Extract the [X, Y] coordinate from the center of the cell holding the provided text.  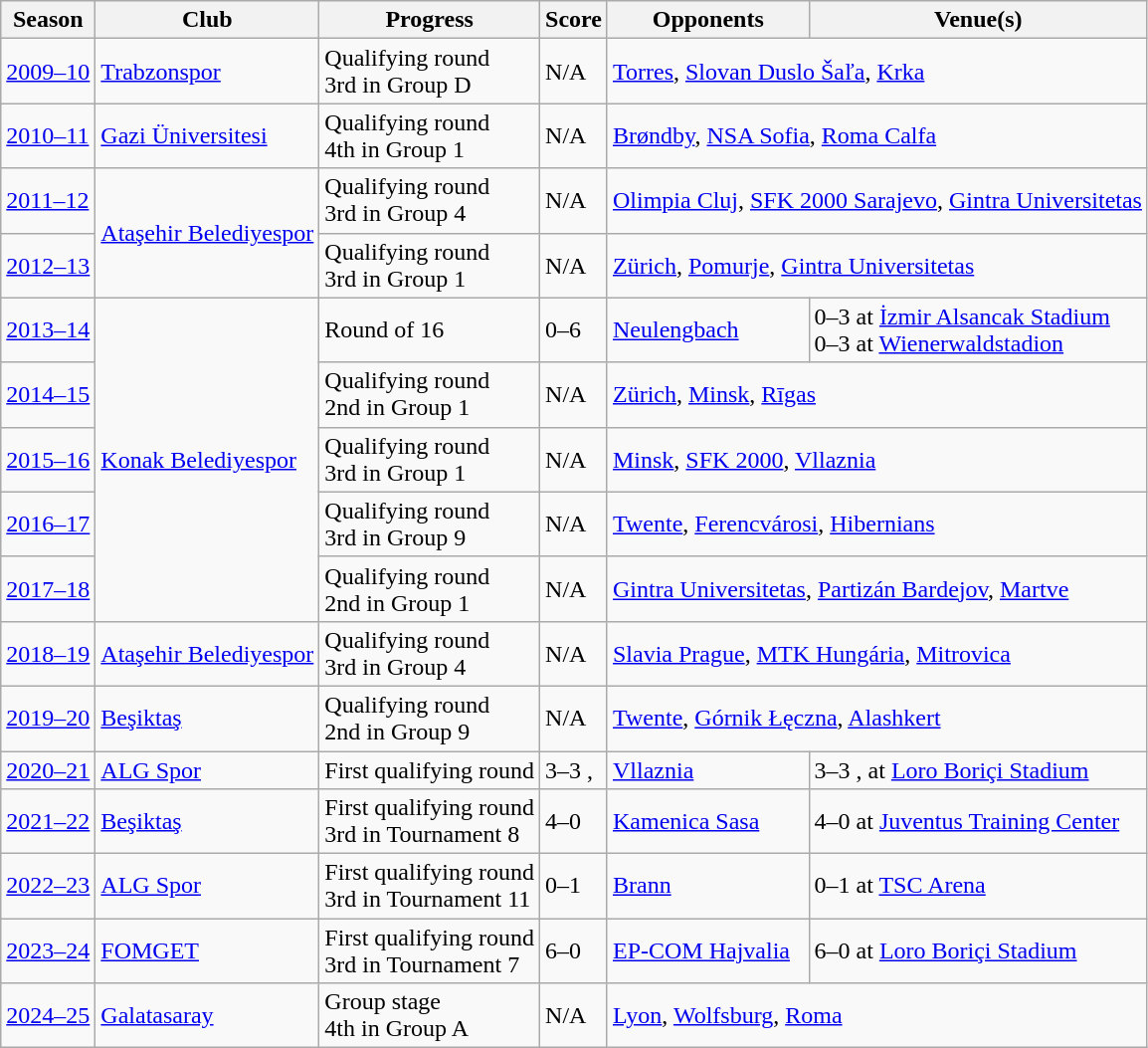
2024–25 [48, 1015]
Season [48, 20]
Qualifying round3rd in Group D [430, 72]
Slavia Prague, MTK Hungária, Mitrovica [877, 653]
FOMGET [207, 951]
Gazi Üniversitesi [207, 135]
Qualifying round4th in Group 1 [430, 135]
2016–17 [48, 524]
Progress [430, 20]
Round of 16 [430, 330]
Minsk, SFK 2000, Vllaznia [877, 460]
Brann [708, 886]
Gintra Universitetas, Partizán Bardejov, Martve [877, 589]
3–3 , at Loro Boriçi Stadium [978, 769]
0–1 [574, 886]
0–1 at TSC Arena [978, 886]
2012–13 [48, 265]
EP-COM Hajvalia [708, 951]
Qualifying round3rd in Group 9 [430, 524]
3–3 , [574, 769]
Olimpia Cluj, SFK 2000 Sarajevo, Gintra Universitetas [877, 201]
0–6 [574, 330]
6–0 at Loro Boriçi Stadium [978, 951]
Opponents [708, 20]
Vllaznia [708, 769]
First qualifying round [430, 769]
Club [207, 20]
2018–19 [48, 653]
6–0 [574, 951]
2009–10 [48, 72]
Torres, Slovan Duslo Šaľa, Krka [877, 72]
2019–20 [48, 719]
2015–16 [48, 460]
2010–11 [48, 135]
First qualifying round 3rd in Tournament 11 [430, 886]
4–0 [574, 822]
2013–14 [48, 330]
Group stage4th in Group A [430, 1015]
Konak Belediyespor [207, 460]
Galatasaray [207, 1015]
Brøndby, NSA Sofia, Roma Calfa [877, 135]
2014–15 [48, 394]
First qualifying round 3rd in Tournament 8 [430, 822]
Twente, Ferencvárosi, Hibernians [877, 524]
2011–12 [48, 201]
Zürich, Minsk, Rīgas [877, 394]
2022–23 [48, 886]
2020–21 [48, 769]
2017–18 [48, 589]
Trabzonspor [207, 72]
2021–22 [48, 822]
Venue(s) [978, 20]
0–3 at İzmir Alsancak Stadium0–3 at Wienerwaldstadion [978, 330]
Qualifying round2nd in Group 9 [430, 719]
Lyon, Wolfsburg, Roma [877, 1015]
First qualifying round 3rd in Tournament 7 [430, 951]
Zürich, Pomurje, Gintra Universitetas [877, 265]
Kamenica Sasa [708, 822]
Twente, Górnik Łęczna, Alashkert [877, 719]
4–0 at Juventus Training Center [978, 822]
Neulengbach [708, 330]
Score [574, 20]
2023–24 [48, 951]
